Identify which cell holds the provided text, then report its (X, Y) central coordinate. 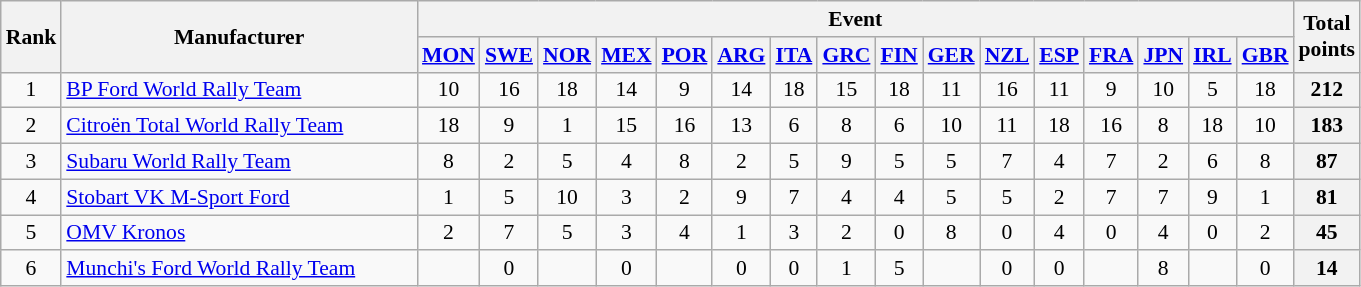
183 (1328, 126)
JPN (1163, 55)
GBR (1266, 55)
ARG (741, 55)
FIN (898, 55)
Munchi's Ford World Rally Team (239, 269)
ITA (794, 55)
MEX (626, 55)
BP Ford World Rally Team (239, 90)
Totalpoints (1328, 36)
GER (952, 55)
13 (741, 126)
Event (856, 19)
NZL (1008, 55)
SWE (509, 55)
GRC (846, 55)
Stobart VK M-Sport Ford (239, 197)
POR (685, 55)
FRA (1111, 55)
MON (448, 55)
Rank (32, 36)
87 (1328, 162)
OMV Kronos (239, 233)
ESP (1059, 55)
212 (1328, 90)
Subaru World Rally Team (239, 162)
NOR (567, 55)
Manufacturer (239, 36)
IRL (1212, 55)
45 (1328, 233)
81 (1328, 197)
Citroën Total World Rally Team (239, 126)
